Scan for the cell matching the given text and deliver its [X, Y] coordinate at center. 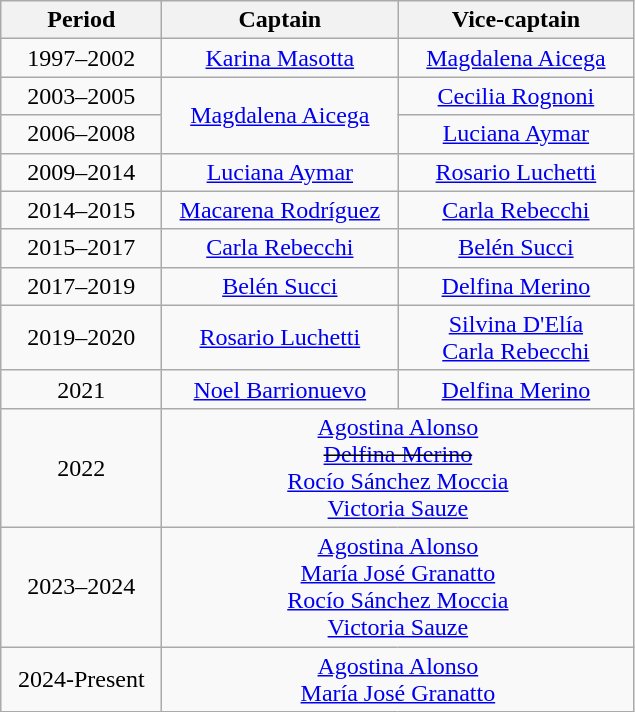
Cecilia Rognoni [516, 96]
Agostina AlonsoMaría José Granatto [398, 678]
Agostina AlonsoMaría José GranattoRocío Sánchez MocciaVictoria Sauze [398, 586]
2019–2020 [82, 338]
2024-Present [82, 678]
2014–2015 [82, 210]
2006–2008 [82, 134]
Macarena Rodríguez [280, 210]
Karina Masotta [280, 58]
2022 [82, 468]
2003–2005 [82, 96]
Agostina AlonsoDelfina MerinoRocío Sánchez MocciaVictoria Sauze [398, 468]
2017–2019 [82, 286]
Vice-captain [516, 20]
Silvina D'ElíaCarla Rebecchi [516, 338]
1997–2002 [82, 58]
Period [82, 20]
Captain [280, 20]
Noel Barrionuevo [280, 389]
2023–2024 [82, 586]
2015–2017 [82, 248]
2009–2014 [82, 172]
2021 [82, 389]
